Search for the cell housing the specified text and yield its (x, y) center coordinate. 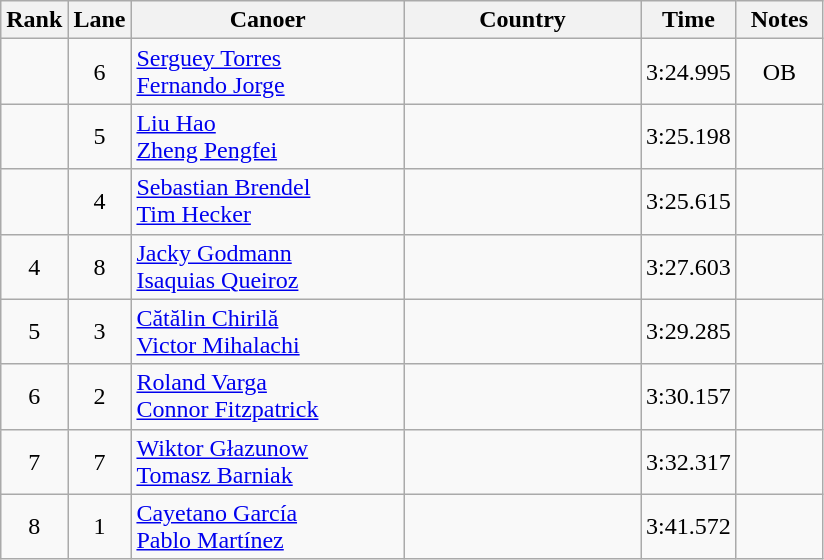
3:30.157 (689, 396)
2 (100, 396)
Country (522, 20)
Sebastian BrendelTim Hecker (268, 202)
3:25.198 (689, 136)
3 (100, 332)
Wiktor GłazunowTomasz Barniak (268, 462)
3:25.615 (689, 202)
3:24.995 (689, 72)
Rank (34, 20)
Jacky GodmannIsaquias Queiroz (268, 266)
Lane (100, 20)
3:32.317 (689, 462)
Roland VargaConnor Fitzpatrick (268, 396)
3:27.603 (689, 266)
Cătălin ChirilăVictor Mihalachi (268, 332)
OB (779, 72)
Notes (779, 20)
Liu HaoZheng Pengfei (268, 136)
3:41.572 (689, 526)
Cayetano GarcíaPablo Martínez (268, 526)
1 (100, 526)
3:29.285 (689, 332)
Serguey TorresFernando Jorge (268, 72)
Canoer (268, 20)
Time (689, 20)
